Search for the cell housing the specified text and yield its [X, Y] center coordinate. 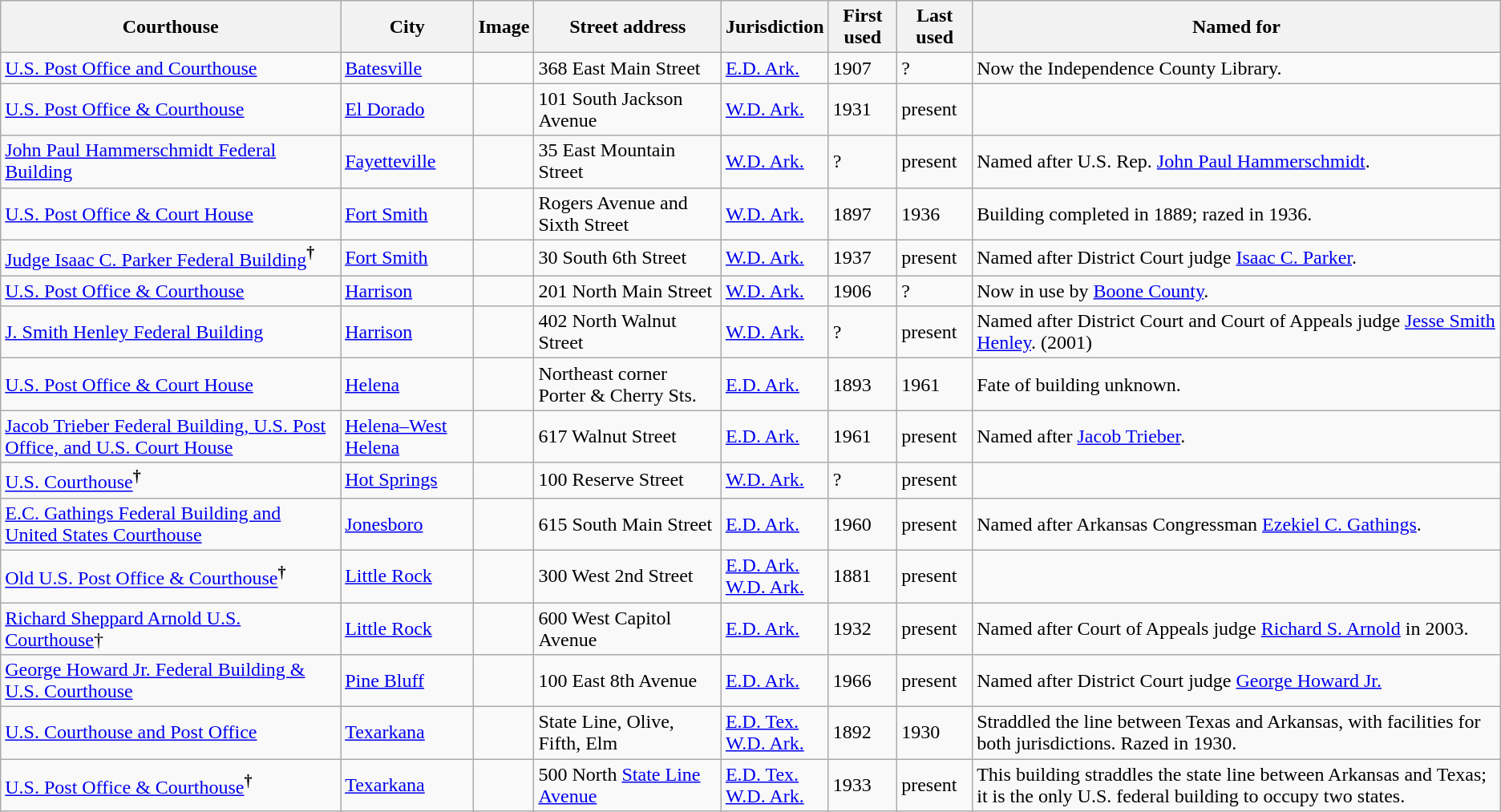
1960 [863, 524]
Last used [935, 27]
201 North Main Street [627, 291]
1966 [863, 681]
Hot Springs [407, 481]
Named after District Court and Court of Appeals judge Jesse Smith Henley. (2001) [1236, 332]
600 West Capitol Avenue [627, 628]
State Line, Olive, Fifth, Elm [627, 733]
1933 [863, 786]
1937 [863, 258]
Courthouse [171, 27]
Named after District Court judge George Howard Jr. [1236, 681]
Straddled the line between Texas and Arkansas, with facilities for both jurisdictions. Razed in 1930. [1236, 733]
Jurisdiction [775, 27]
U.S. Courthouse and Post Office [171, 733]
J. Smith Henley Federal Building [171, 332]
City [407, 27]
1906 [863, 291]
This building straddles the state line between Arkansas and Texas; it is the only U.S. federal building to occupy two states. [1236, 786]
El Dorado [407, 109]
1936 [935, 213]
1907 [863, 68]
100 Reserve Street [627, 481]
First used [863, 27]
Now the Independence County Library. [1236, 68]
Batesville [407, 68]
1932 [863, 628]
1931 [863, 109]
Now in use by Boone County. [1236, 291]
35 East Mountain Street [627, 162]
500 North State Line Avenue [627, 786]
Named after U.S. Rep. John Paul Hammerschmidt. [1236, 162]
Pine Bluff [407, 681]
Street address [627, 27]
Named after Jacob Trieber. [1236, 436]
Helena [407, 385]
1893 [863, 385]
E.C. Gathings Federal Building and United States Courthouse [171, 524]
Helena–West Helena [407, 436]
402 North Walnut Street [627, 332]
615 South Main Street [627, 524]
Fayetteville [407, 162]
Named after District Court judge Isaac C. Parker. [1236, 258]
Judge Isaac C. Parker Federal Building† [171, 258]
1930 [935, 733]
Image [504, 27]
300 West 2nd Street [627, 576]
1892 [863, 733]
E.D. Ark.W.D. Ark. [775, 576]
617 Walnut Street [627, 436]
Named after Arkansas Congressman Ezekiel C. Gathings. [1236, 524]
Named after Court of Appeals judge Richard S. Arnold in 2003. [1236, 628]
101 South Jackson Avenue [627, 109]
30 South 6th Street [627, 258]
U.S. Post Office and Courthouse [171, 68]
Richard Sheppard Arnold U.S. Courthouse† [171, 628]
Old U.S. Post Office & Courthouse† [171, 576]
U.S. Courthouse† [171, 481]
Jonesboro [407, 524]
368 East Main Street [627, 68]
Named for [1236, 27]
100 East 8th Avenue [627, 681]
1897 [863, 213]
Northeast corner Porter & Cherry Sts. [627, 385]
1881 [863, 576]
Fate of building unknown. [1236, 385]
John Paul Hammerschmidt Federal Building [171, 162]
George Howard Jr. Federal Building & U.S. Courthouse [171, 681]
Rogers Avenue and Sixth Street [627, 213]
Building completed in 1889; razed in 1936. [1236, 213]
U.S. Post Office & Courthouse† [171, 786]
Jacob Trieber Federal Building, U.S. Post Office, and U.S. Court House [171, 436]
